Output the (x, y) coordinate of the center of the cell containing the given text.  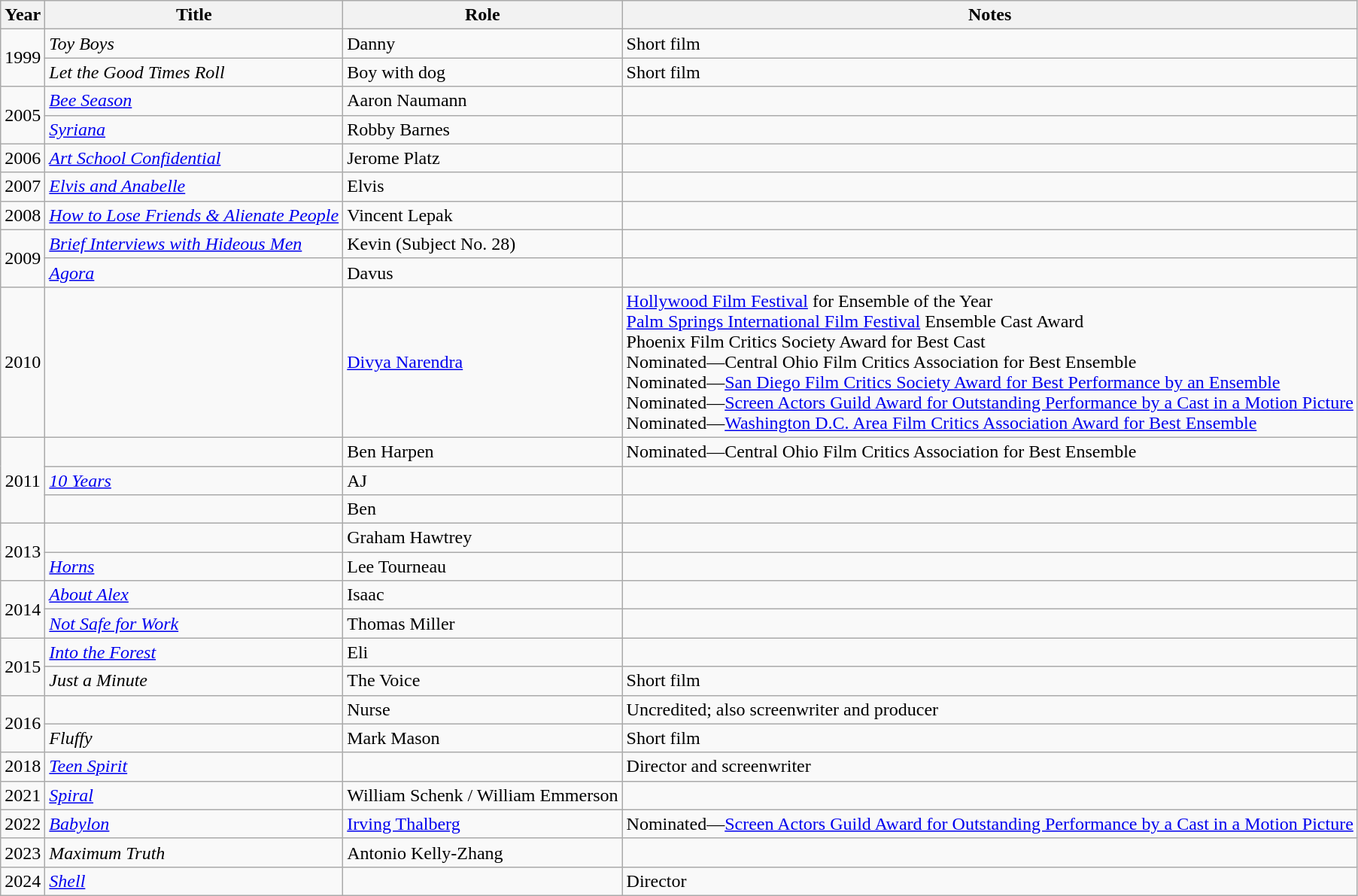
Vincent Lepak (483, 215)
Danny (483, 44)
Eli (483, 652)
Not Safe for Work (194, 624)
Ben Harpen (483, 451)
2007 (23, 187)
Syriana (194, 129)
About Alex (194, 595)
2023 (23, 852)
2016 (23, 724)
2009 (23, 258)
Nurse (483, 709)
Boy with dog (483, 72)
Nominated—Central Ohio Film Critics Association for Best Ensemble (990, 451)
2024 (23, 881)
Role (483, 15)
Irving Thalberg (483, 824)
Into the Forest (194, 652)
How to Lose Friends & Alienate People (194, 215)
Maximum Truth (194, 852)
2011 (23, 480)
Uncredited; also screenwriter and producer (990, 709)
Notes (990, 15)
Jerome Platz (483, 158)
William Schenk / William Emmerson (483, 795)
Aaron Naumann (483, 101)
2022 (23, 824)
Fluffy (194, 738)
2008 (23, 215)
Art School Confidential (194, 158)
Lee Tourneau (483, 566)
Mark Mason (483, 738)
Divya Narendra (483, 362)
Teen Spirit (194, 767)
1999 (23, 58)
Let the Good Times Roll (194, 72)
10 Years (194, 481)
Isaac (483, 595)
Brief Interviews with Hideous Men (194, 244)
Toy Boys (194, 44)
2006 (23, 158)
Ben (483, 509)
Shell (194, 881)
2021 (23, 795)
Elvis (483, 187)
Elvis and Anabelle (194, 187)
Babylon (194, 824)
Robby Barnes (483, 129)
Horns (194, 566)
Director (990, 881)
Title (194, 15)
The Voice (483, 681)
2018 (23, 767)
Just a Minute (194, 681)
Bee Season (194, 101)
Davus (483, 272)
2005 (23, 115)
Director and screenwriter (990, 767)
2010 (23, 362)
Year (23, 15)
Thomas Miller (483, 624)
Spiral (194, 795)
Nominated—Screen Actors Guild Award for Outstanding Performance by a Cast in a Motion Picture (990, 824)
AJ (483, 481)
Agora (194, 272)
Kevin (Subject No. 28) (483, 244)
2015 (23, 667)
Graham Hawtrey (483, 538)
Antonio Kelly-Zhang (483, 852)
2013 (23, 552)
2014 (23, 609)
